Find where the given text appears and provide that cell's center as (X, Y) coordinate. 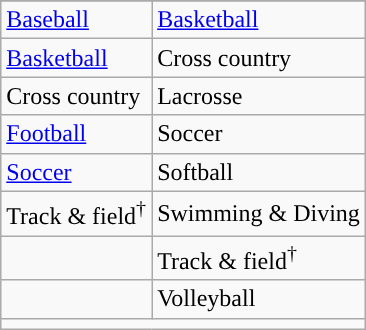
Baseball (76, 20)
Volleyball (259, 299)
Swimming & Diving (259, 214)
Lacrosse (259, 96)
Football (76, 134)
Softball (259, 172)
